For the text-containing cell, return its midpoint in [X, Y] coordinate format. 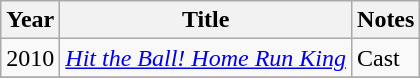
Cast [386, 58]
Year [30, 20]
Title [206, 20]
Hit the Ball! Home Run King [206, 58]
2010 [30, 58]
Notes [386, 20]
